For the text-containing cell, return its midpoint in (x, y) coordinate format. 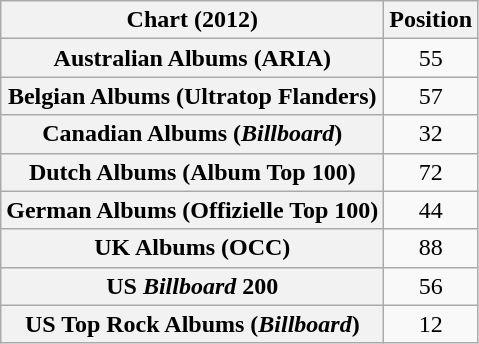
German Albums (Offizielle Top 100) (192, 210)
Chart (2012) (192, 20)
Belgian Albums (Ultratop Flanders) (192, 96)
55 (431, 58)
57 (431, 96)
Australian Albums (ARIA) (192, 58)
Dutch Albums (Album Top 100) (192, 172)
32 (431, 134)
US Billboard 200 (192, 286)
US Top Rock Albums (Billboard) (192, 324)
Position (431, 20)
72 (431, 172)
88 (431, 248)
UK Albums (OCC) (192, 248)
12 (431, 324)
44 (431, 210)
56 (431, 286)
Canadian Albums (Billboard) (192, 134)
